From the cell containing the given text, extract its center point as (X, Y) coordinate. 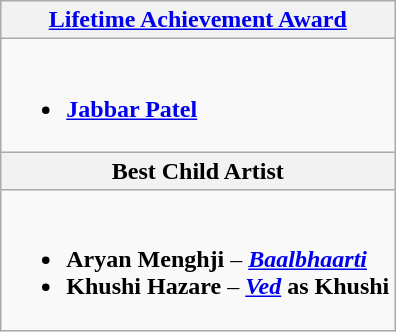
Lifetime Achievement Award (198, 20)
Jabbar Patel (198, 96)
Aryan Menghji – BaalbhaartiKhushi Hazare – Ved as Khushi (198, 260)
Best Child Artist (198, 171)
